Scan for the cell matching the given text and deliver its (X, Y) coordinate at center. 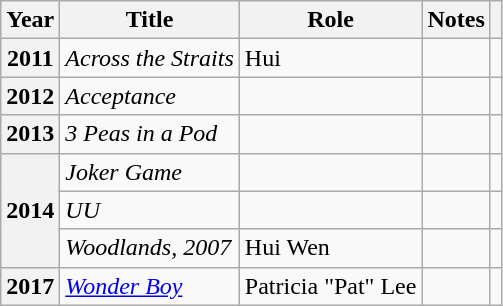
Acceptance (150, 96)
Hui Wen (330, 248)
Year (30, 20)
Notes (456, 20)
UU (150, 210)
Hui (330, 58)
Across the Straits (150, 58)
2017 (30, 286)
Patricia "Pat" Lee (330, 286)
3 Peas in a Pod (150, 134)
2014 (30, 210)
Wonder Boy (150, 286)
Title (150, 20)
Role (330, 20)
2011 (30, 58)
2013 (30, 134)
Joker Game (150, 172)
2012 (30, 96)
Woodlands, 2007 (150, 248)
